Scan for the cell matching the given text and deliver its (X, Y) coordinate at center. 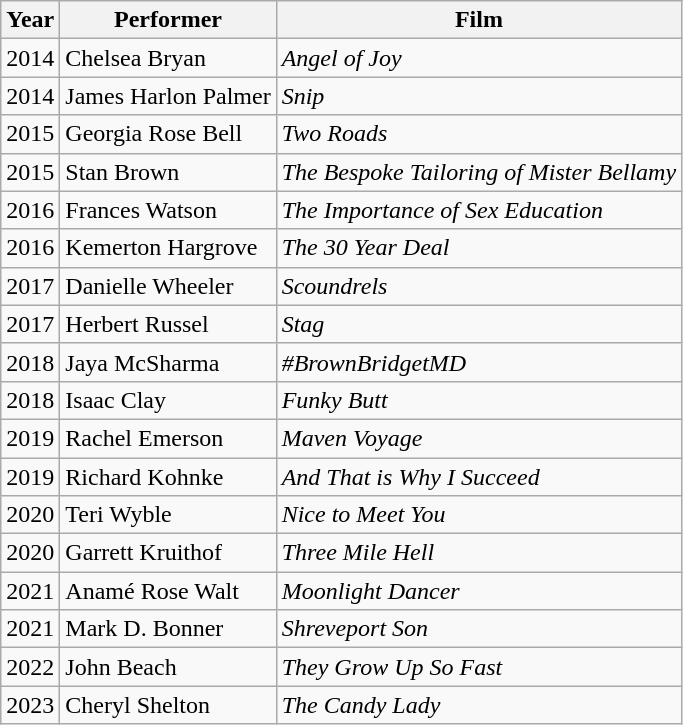
John Beach (168, 667)
Scoundrels (478, 286)
Three Mile Hell (478, 553)
Mark D. Bonner (168, 629)
Stan Brown (168, 172)
They Grow Up So Fast (478, 667)
Performer (168, 20)
Jaya McSharma (168, 362)
Kemerton Hargrove (168, 248)
Teri Wyble (168, 515)
Stag (478, 324)
Two Roads (478, 134)
Funky Butt (478, 400)
The 30 Year Deal (478, 248)
Garrett Kruithof (168, 553)
Snip (478, 96)
And That is Why I Succeed (478, 477)
Rachel Emerson (168, 438)
Danielle Wheeler (168, 286)
Anamé Rose Walt (168, 591)
Cheryl Shelton (168, 705)
Year (30, 20)
Moonlight Dancer (478, 591)
The Importance of Sex Education (478, 210)
2022 (30, 667)
Richard Kohnke (168, 477)
Maven Voyage (478, 438)
Isaac Clay (168, 400)
2023 (30, 705)
Film (478, 20)
The Bespoke Tailoring of Mister Bellamy (478, 172)
Frances Watson (168, 210)
Chelsea Bryan (168, 58)
James Harlon Palmer (168, 96)
Herbert Russel (168, 324)
Nice to Meet You (478, 515)
Georgia Rose Bell (168, 134)
Shreveport Son (478, 629)
#BrownBridgetMD (478, 362)
Angel of Joy (478, 58)
The Candy Lady (478, 705)
